Search for the cell housing the specified text and yield its [X, Y] center coordinate. 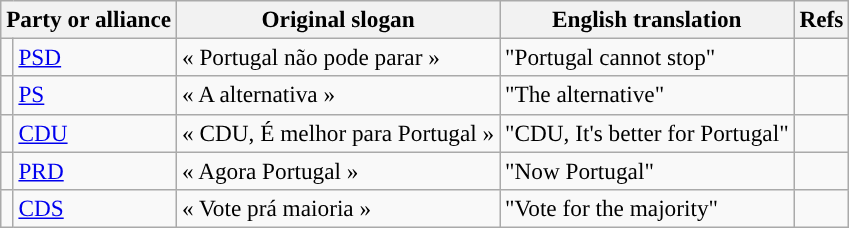
"Now Portugal" [647, 170]
Party or alliance [89, 19]
« Agora Portugal » [338, 170]
« A alternativa » [338, 95]
Original slogan [338, 19]
« Vote prá maioria » [338, 208]
PRD [95, 170]
"Vote for the majority" [647, 208]
"CDU, It's better for Portugal" [647, 133]
CDS [95, 208]
"The alternative" [647, 95]
« Portugal não pode parar » [338, 57]
English translation [647, 19]
CDU [95, 133]
PS [95, 95]
Refs [822, 19]
PSD [95, 57]
« CDU, É melhor para Portugal » [338, 133]
"Portugal cannot stop" [647, 57]
